Locate the cell with the specified text and output its [x, y] center coordinate. 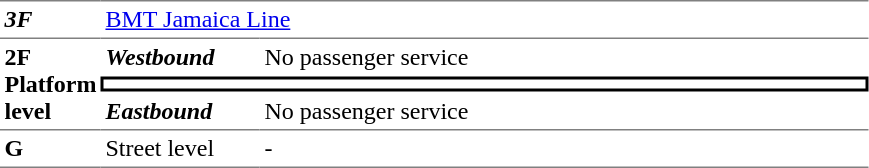
G [50, 148]
- [564, 148]
Street level [180, 148]
3F [50, 19]
BMT Jamaica Line [485, 19]
Westbound [180, 58]
Eastbound [180, 110]
2FPlatform level [50, 84]
